Return [x, y] of the center of cell containing provided text 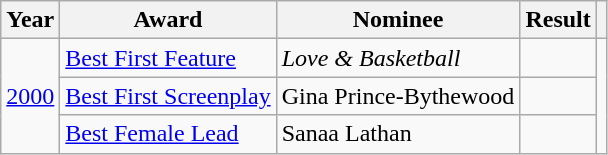
2000 [30, 96]
Best First Feature [168, 58]
Nominee [398, 20]
Love & Basketball [398, 58]
Year [30, 20]
Gina Prince-Bythewood [398, 96]
Award [168, 20]
Result [558, 20]
Best First Screenplay [168, 96]
Sanaa Lathan [398, 134]
Best Female Lead [168, 134]
